Provide the [X, Y] coordinate of the cell's center where the given text is located.  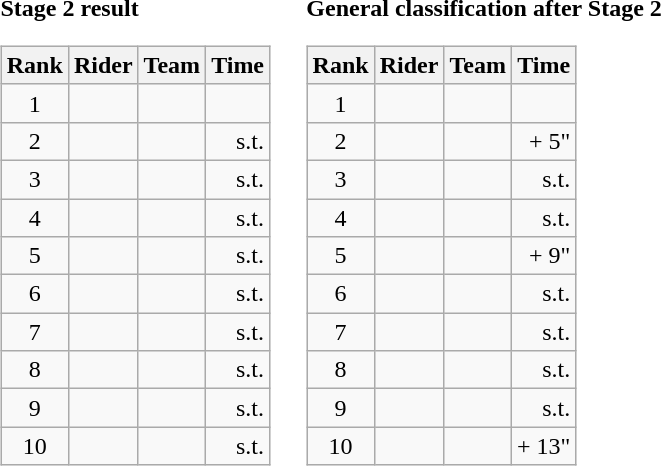
+ 13" [543, 446]
+ 9" [543, 256]
+ 5" [543, 141]
